Output the [X, Y] coordinate of the center of the cell containing the given text.  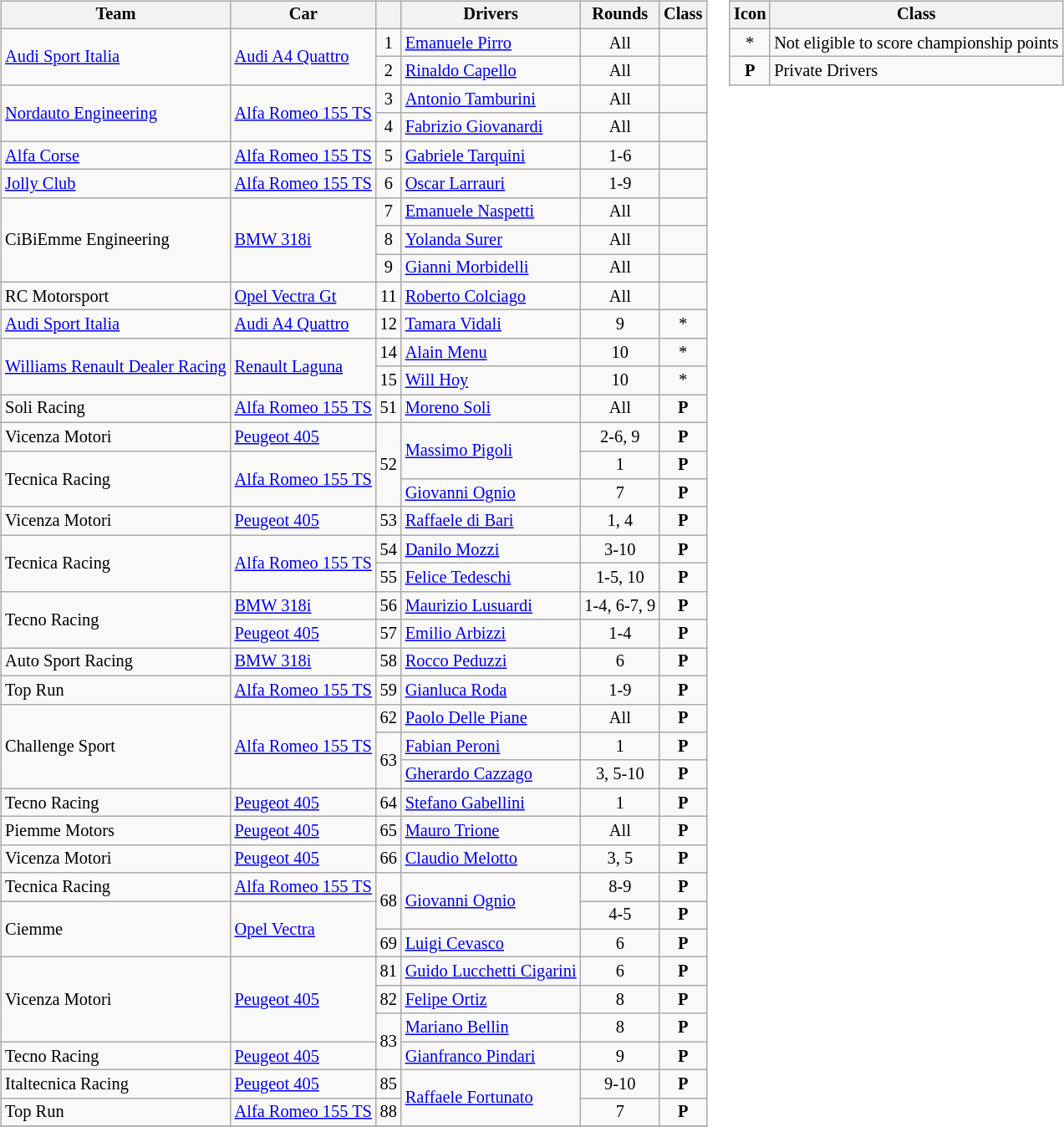
Claudio Melotto [491, 859]
56 [389, 605]
Fabian Peroni [491, 747]
64 [389, 803]
Gianni Morbidelli [491, 268]
12 [389, 324]
8-9 [620, 887]
51 [389, 409]
4-5 [620, 915]
Danilo Mozzi [491, 549]
1-4 [620, 634]
Emanuele Naspetti [491, 212]
1, 4 [620, 521]
Paolo Delle Piane [491, 718]
Soli Racing [115, 409]
66 [389, 859]
Jolly Club [115, 184]
3, 5-10 [620, 774]
Piemme Motors [115, 831]
68 [389, 901]
Roberto Colciago [491, 296]
CiBiEmme Engineering [115, 239]
5 [389, 156]
Emanuele Pirro [491, 43]
Challenge Sport [115, 746]
Team [115, 15]
55 [389, 578]
83 [389, 1042]
Moreno Soli [491, 409]
63 [389, 761]
2-6, 9 [620, 436]
85 [389, 1084]
82 [389, 1000]
15 [389, 380]
Ciemme [115, 930]
9-10 [620, 1084]
Tamara Vidali [491, 324]
62 [389, 718]
65 [389, 831]
Fabrizio Giovanardi [491, 127]
Raffaele di Bari [491, 521]
Renault Laguna [303, 366]
58 [389, 662]
3, 5 [620, 859]
Drivers [491, 15]
Auto Sport Racing [115, 662]
Private Drivers [916, 71]
11 [389, 296]
Gabriele Tarquini [491, 156]
Gianfranco Pindari [491, 1056]
54 [389, 549]
1-5, 10 [620, 578]
Rocco Peduzzi [491, 662]
Alain Menu [491, 353]
Rounds [620, 15]
14 [389, 353]
4 [389, 127]
Nordauto Engineering [115, 114]
Icon [750, 15]
Maurizio Lusuardi [491, 605]
1-4, 6-7, 9 [620, 605]
Mariano Bellin [491, 1028]
69 [389, 943]
Alfa Corse [115, 156]
Guido Lucchetti Cigarini [491, 971]
Felice Tedeschi [491, 578]
Opel Vectra [303, 930]
Not eligible to score championship points [916, 43]
52 [389, 465]
3-10 [620, 549]
Massimo Pigoli [491, 450]
Antonio Tamburini [491, 99]
Opel Vectra Gt [303, 296]
2 [389, 71]
Felipe Ortiz [491, 1000]
Italtecnica Racing [115, 1084]
Mauro Trione [491, 831]
88 [389, 1112]
Rinaldo Capello [491, 71]
Will Hoy [491, 380]
Yolanda Surer [491, 240]
Stefano Gabellini [491, 803]
Luigi Cevasco [491, 943]
Williams Renault Dealer Racing [115, 366]
57 [389, 634]
Emilio Arbizzi [491, 634]
Gherardo Cazzago [491, 774]
1-6 [620, 156]
Oscar Larrauri [491, 184]
Car [303, 15]
Gianluca Roda [491, 690]
3 [389, 99]
81 [389, 971]
59 [389, 690]
Raffaele Fortunato [491, 1099]
RC Motorsport [115, 296]
53 [389, 521]
